Find where the given text appears and provide that cell's center as [x, y] coordinate. 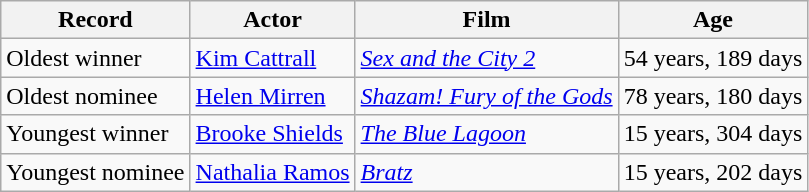
Record [96, 20]
The Blue Lagoon [486, 134]
Oldest nominee [96, 96]
Youngest nominee [96, 172]
Brooke Shields [272, 134]
Kim Cattrall [272, 58]
Age [713, 20]
15 years, 304 days [713, 134]
Film [486, 20]
Sex and the City 2 [486, 58]
Bratz [486, 172]
78 years, 180 days [713, 96]
Youngest winner [96, 134]
Actor [272, 20]
15 years, 202 days [713, 172]
Shazam! Fury of the Gods [486, 96]
Nathalia Ramos [272, 172]
Oldest winner [96, 58]
54 years, 189 days [713, 58]
Helen Mirren [272, 96]
